Return the [X, Y] coordinate for the center point of the cell that contains the specified text.  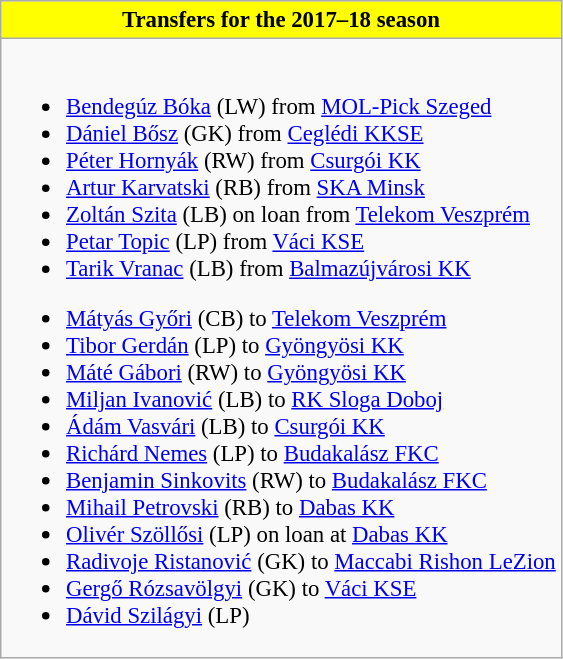
Transfers for the 2017–18 season [281, 20]
